Find where the given text appears and provide that cell's center as (x, y) coordinate. 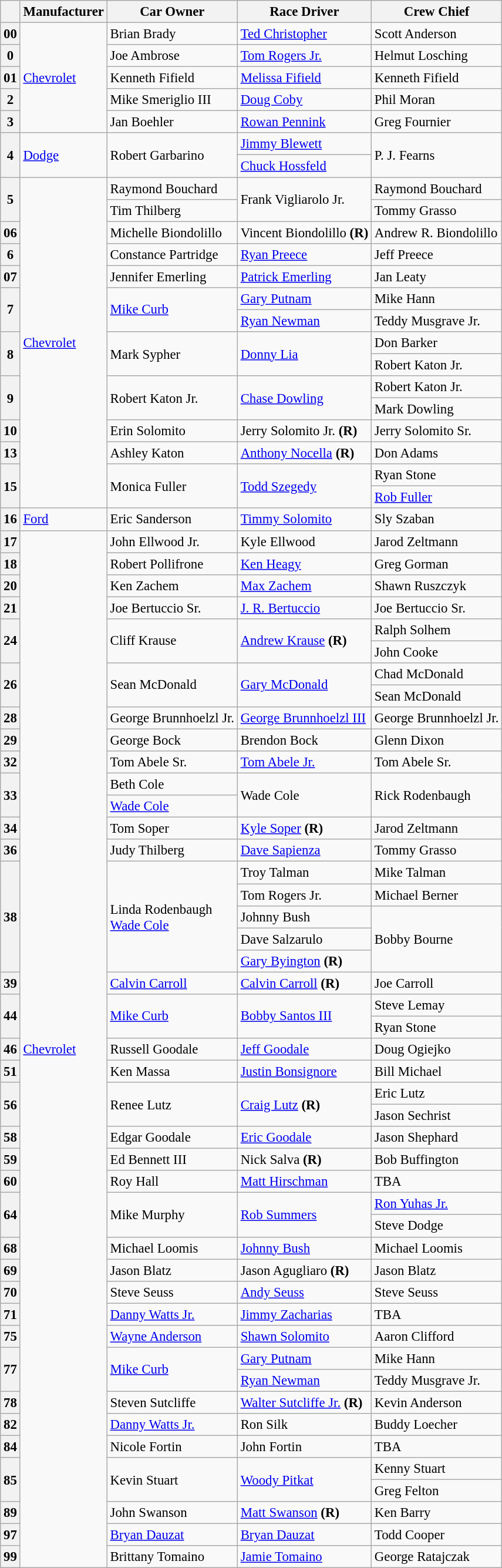
George Brunnhoelzl III (304, 718)
Judy Thilberg (172, 851)
Bob Buffington (437, 1160)
Michael Berner (437, 895)
07 (11, 277)
John Ellwood Jr. (172, 541)
Ashley Katon (172, 453)
Erin Solomito (172, 431)
32 (11, 762)
Michelle Biondolillo (172, 233)
Andrew Krause (R) (304, 641)
20 (11, 586)
Car Owner (172, 12)
15 (11, 486)
Chad McDonald (437, 674)
Craig Lutz (R) (304, 1104)
Gary Byington (R) (304, 961)
Bill Michael (437, 1071)
Rob Fuller (437, 497)
Roy Hall (172, 1182)
Beth Cole (172, 785)
Jennifer Emerling (172, 277)
Mike Talman (437, 873)
51 (11, 1071)
Mike Murphy (172, 1214)
Joe Carroll (437, 983)
38 (11, 917)
Constance Partridge (172, 254)
Jerry Solomito Sr. (437, 431)
78 (11, 1402)
Jason Sechrist (437, 1116)
85 (11, 1480)
Kyle Ellwood (304, 541)
Brian Brady (172, 34)
Bobby Santos III (304, 1016)
64 (11, 1214)
Jan Leaty (437, 277)
97 (11, 1535)
Greg Fournier (437, 122)
Timmy Solomito (304, 520)
John Cooke (437, 652)
Gary McDonald (304, 685)
Steven Sutcliffe (172, 1402)
Glenn Dixon (437, 741)
Tim Thilberg (172, 210)
Justin Bonsignore (304, 1071)
2 (11, 100)
16 (11, 520)
28 (11, 718)
Calvin Carroll (172, 983)
Ken Zachem (172, 586)
Joe Ambrose (172, 56)
18 (11, 564)
68 (11, 1248)
Shawn Ruszczyk (437, 586)
Dodge (63, 155)
17 (11, 541)
Andrew R. Biondolillo (437, 233)
Race Driver (304, 12)
36 (11, 851)
Eric Lutz (437, 1093)
Ken Barry (437, 1513)
Phil Moran (437, 100)
99 (11, 1557)
Mike Smeriglio III (172, 100)
Manufacturer (63, 12)
Jeff Goodale (304, 1049)
Melissa Fifield (304, 78)
5 (11, 200)
Scott Anderson (437, 34)
Matt Hirschman (304, 1182)
Shawn Solomito (304, 1337)
Jimmy Zacharias (304, 1314)
84 (11, 1447)
7 (11, 310)
6 (11, 254)
Walter Sutcliffe Jr. (R) (304, 1402)
Ken Massa (172, 1071)
89 (11, 1513)
Wayne Anderson (172, 1337)
Aaron Clifford (437, 1337)
Bobby Bourne (437, 938)
Doug Coby (304, 100)
Donny Lia (304, 354)
Don Barker (437, 343)
Ron Silk (304, 1425)
10 (11, 431)
Calvin Carroll (R) (304, 983)
Helmut Losching (437, 56)
Edgar Goodale (172, 1138)
Ralph Solhem (437, 630)
13 (11, 453)
Troy Talman (304, 873)
58 (11, 1138)
Greg Gorman (437, 564)
69 (11, 1270)
Todd Szegedy (304, 486)
Jan Boehler (172, 122)
Patrick Emerling (304, 277)
Mark Sypher (172, 354)
John Swanson (172, 1513)
Vincent Biondolillo (R) (304, 233)
Jason Agugliaro (R) (304, 1270)
Ryan Preece (304, 254)
Dave Salzarulo (304, 939)
Nick Salva (R) (304, 1160)
24 (11, 641)
Chase Dowling (304, 398)
Robert Pollifrone (172, 564)
Rowan Pennink (304, 122)
Sly Szaban (437, 520)
John Fortin (304, 1447)
29 (11, 741)
Ed Bennett III (172, 1160)
Tom Soper (172, 829)
Jamie Tomaino (304, 1557)
Ted Christopher (304, 34)
59 (11, 1160)
Jason Shephard (437, 1138)
Andy Seuss (304, 1292)
Crew Chief (437, 12)
Robert Garbarino (172, 155)
P. J. Fearns (437, 155)
George Bock (172, 741)
Kevin Anderson (437, 1402)
06 (11, 233)
Steve Dodge (437, 1226)
Doug Ogiejko (437, 1049)
Buddy Loecher (437, 1425)
Kyle Soper (R) (304, 829)
George Ratajczak (437, 1557)
Eric Goodale (304, 1138)
8 (11, 354)
9 (11, 398)
Brendon Bock (304, 741)
70 (11, 1292)
Frank Vigliarolo Jr. (304, 200)
0 (11, 56)
Ron Yuhas Jr. (437, 1204)
Eric Sanderson (172, 520)
Kenny Stuart (437, 1469)
60 (11, 1182)
Jimmy Blewett (304, 144)
39 (11, 983)
4 (11, 155)
44 (11, 1016)
Greg Felton (437, 1491)
Jeff Preece (437, 254)
Ken Heagy (304, 564)
Monica Fuller (172, 486)
Tom Abele Jr. (304, 762)
Max Zachem (304, 586)
33 (11, 795)
77 (11, 1370)
Russell Goodale (172, 1049)
Matt Swanson (R) (304, 1513)
Don Adams (437, 453)
Steve Lemay (437, 1005)
Dave Sapienza (304, 851)
Brittany Tomaino (172, 1557)
3 (11, 122)
Chuck Hossfeld (304, 166)
Linda Rodenbaugh Wade Cole (172, 917)
56 (11, 1104)
01 (11, 78)
00 (11, 34)
Cliff Krause (172, 641)
J. R. Bertuccio (304, 608)
Mark Dowling (437, 409)
34 (11, 829)
75 (11, 1337)
Todd Cooper (437, 1535)
Kevin Stuart (172, 1480)
Rob Summers (304, 1214)
46 (11, 1049)
71 (11, 1314)
21 (11, 608)
Nicole Fortin (172, 1447)
Jerry Solomito Jr. (R) (304, 431)
26 (11, 685)
Woody Pitkat (304, 1480)
82 (11, 1425)
Rick Rodenbaugh (437, 795)
Anthony Nocella (R) (304, 453)
Renee Lutz (172, 1104)
Ford (63, 520)
